For the text-containing cell, return its midpoint in [X, Y] coordinate format. 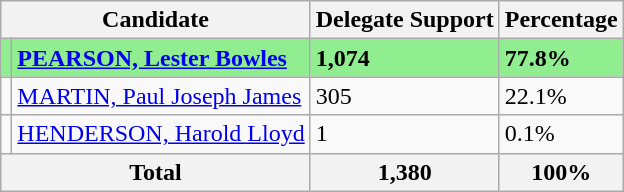
MARTIN, Paul Joseph James [161, 96]
1,074 [404, 58]
77.8% [561, 58]
Percentage [561, 20]
1 [404, 134]
Candidate [156, 20]
305 [404, 96]
HENDERSON, Harold Lloyd [161, 134]
1,380 [404, 172]
Total [156, 172]
PEARSON, Lester Bowles [161, 58]
Delegate Support [404, 20]
22.1% [561, 96]
0.1% [561, 134]
100% [561, 172]
